Find where the given text appears and provide that cell's center as (x, y) coordinate. 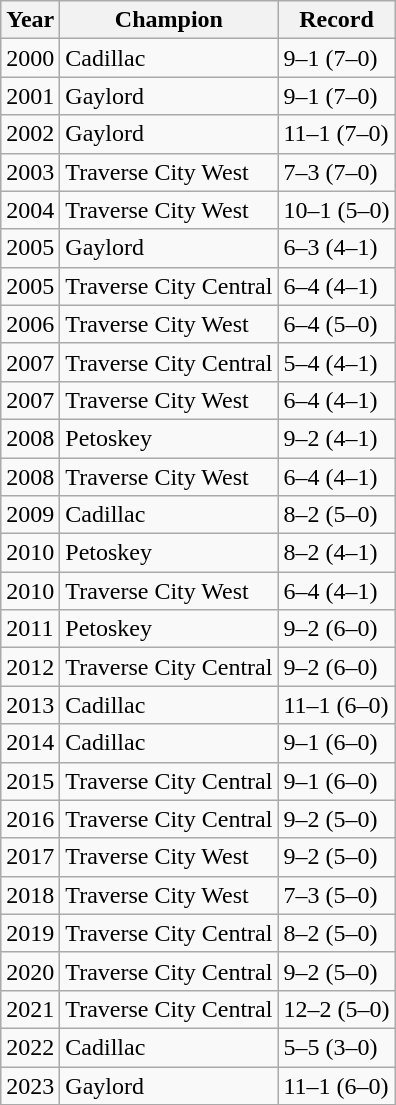
2004 (30, 210)
2016 (30, 819)
2019 (30, 933)
2017 (30, 857)
10–1 (5–0) (336, 210)
5–4 (4–1) (336, 362)
2023 (30, 1085)
2009 (30, 515)
Champion (169, 20)
11–1 (7–0) (336, 134)
2000 (30, 58)
12–2 (5–0) (336, 1009)
7–3 (7–0) (336, 172)
2021 (30, 1009)
5–5 (3–0) (336, 1047)
7–3 (5–0) (336, 895)
2022 (30, 1047)
2006 (30, 324)
Year (30, 20)
6–3 (4–1) (336, 248)
9–2 (4–1) (336, 438)
Record (336, 20)
8–2 (4–1) (336, 553)
2001 (30, 96)
2012 (30, 667)
2014 (30, 743)
2013 (30, 705)
6–4 (5–0) (336, 324)
2002 (30, 134)
2003 (30, 172)
2020 (30, 971)
2015 (30, 781)
2018 (30, 895)
2011 (30, 629)
